Find where the given text appears and provide that cell's center as (X, Y) coordinate. 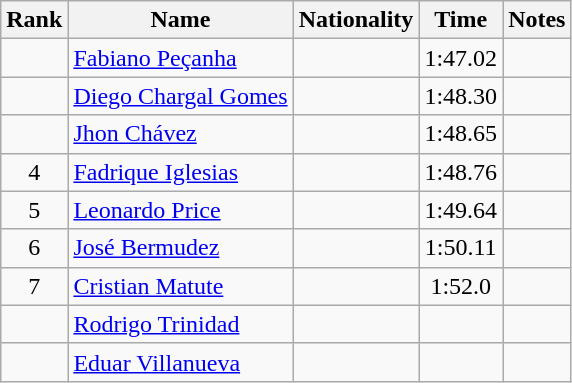
Fabiano Peçanha (180, 58)
Jhon Chávez (180, 134)
6 (34, 248)
1:48.76 (461, 172)
Time (461, 20)
1:49.64 (461, 210)
José Bermudez (180, 248)
Notes (537, 20)
Fadrique Iglesias (180, 172)
7 (34, 286)
4 (34, 172)
Diego Chargal Gomes (180, 96)
Leonardo Price (180, 210)
Eduar Villanueva (180, 362)
1:50.11 (461, 248)
Name (180, 20)
Cristian Matute (180, 286)
1:47.02 (461, 58)
1:48.65 (461, 134)
Nationality (356, 20)
Rodrigo Trinidad (180, 324)
1:52.0 (461, 286)
Rank (34, 20)
5 (34, 210)
1:48.30 (461, 96)
